Output the (X, Y) coordinate of the center of the cell containing the given text.  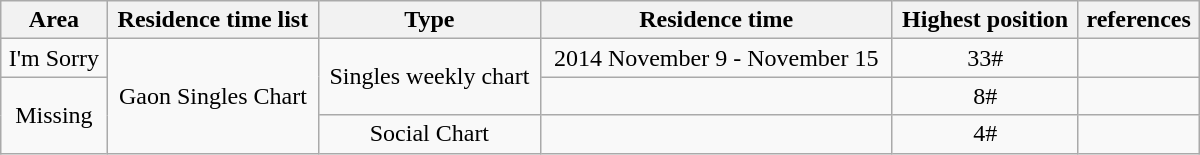
Gaon Singles Chart (213, 96)
Missing (54, 115)
8# (985, 96)
Residence time (716, 20)
33# (985, 58)
Area (54, 20)
Social Chart (430, 134)
Type (430, 20)
Highest position (985, 20)
4# (985, 134)
2014 November 9 - November 15 (716, 58)
Singles weekly chart (430, 77)
I'm Sorry (54, 58)
references (1138, 20)
Residence time list (213, 20)
